Capture the cell that displays the provided text and extract its (x, y) central coordinate. 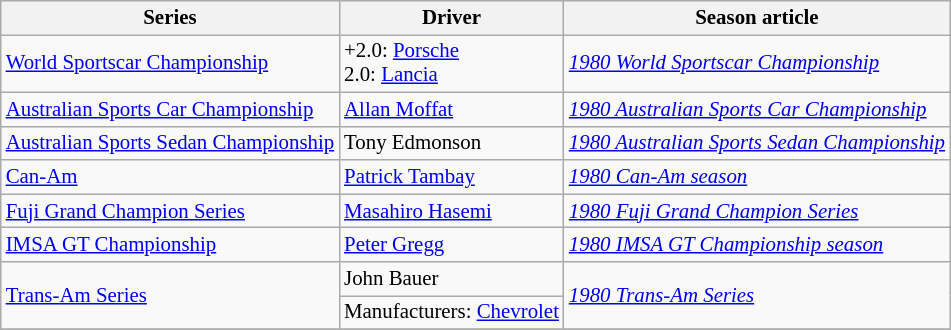
Patrick Tambay (452, 177)
1980 World Sportscar Championship (757, 63)
Australian Sports Car Championship (170, 109)
1980 Trans-Am Series (757, 296)
Driver (452, 18)
Manufacturers: Chevrolet (452, 312)
1980 Fuji Grand Champion Series (757, 211)
Trans-Am Series (170, 296)
1980 Australian Sports Sedan Championship (757, 143)
Allan Moffat (452, 109)
World Sportscar Championship (170, 63)
Australian Sports Sedan Championship (170, 143)
1980 Can-Am season (757, 177)
John Bauer (452, 279)
Can-Am (170, 177)
+2.0: Porsche2.0: Lancia (452, 63)
Season article (757, 18)
Peter Gregg (452, 245)
Series (170, 18)
Masahiro Hasemi (452, 211)
IMSA GT Championship (170, 245)
Tony Edmonson (452, 143)
1980 IMSA GT Championship season (757, 245)
Fuji Grand Champion Series (170, 211)
1980 Australian Sports Car Championship (757, 109)
